Scan for the cell matching the given text and deliver its (X, Y) coordinate at center. 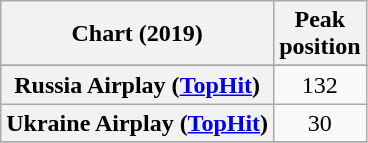
30 (320, 123)
132 (320, 85)
Chart (2019) (138, 34)
Ukraine Airplay (TopHit) (138, 123)
Peakposition (320, 34)
Russia Airplay (TopHit) (138, 85)
